Extract the [x, y] coordinate from the center of the cell holding the provided text.  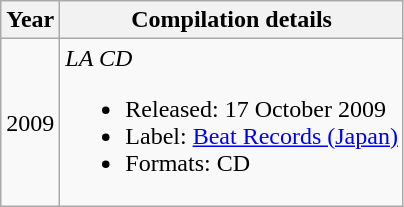
Year [30, 20]
LA CDReleased: 17 October 2009Label: Beat Records (Japan)Formats: CD [232, 122]
2009 [30, 122]
Compilation details [232, 20]
